Pinpoint the cell where the given text exists, returning its (X, Y) midpoint coordinate. 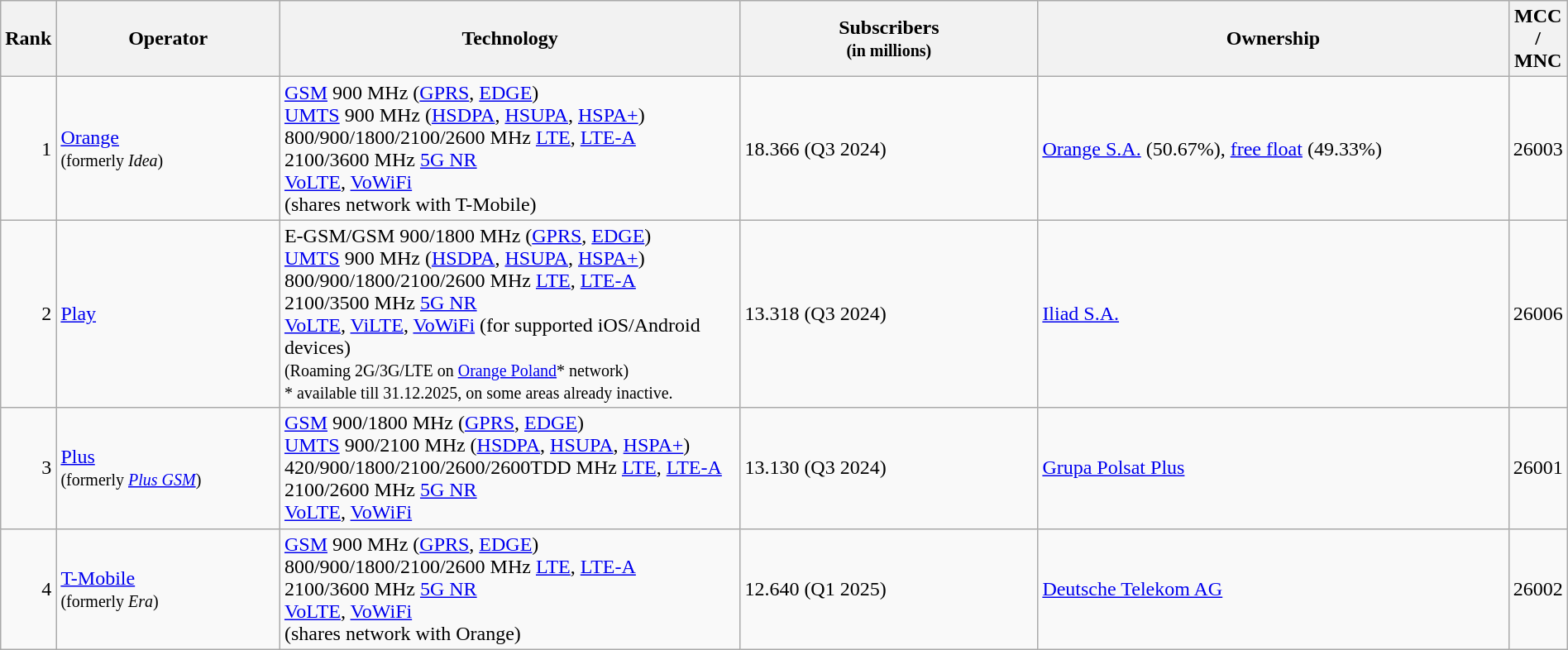
Grupa Polsat Plus (1274, 468)
26002 (1538, 589)
Subscribers(in millions) (889, 39)
26006 (1538, 314)
Play (169, 314)
Iliad S.A. (1274, 314)
18.366 (Q3 2024) (889, 149)
Orange (formerly Idea) (169, 149)
26001 (1538, 468)
12.640 (Q1 2025) (889, 589)
MCC / MNC (1538, 39)
2 (28, 314)
Deutsche Telekom AG (1274, 589)
T-Mobile (formerly Era) (169, 589)
1 (28, 149)
Technology (509, 39)
13.130 (Q3 2024) (889, 468)
Ownership (1274, 39)
4 (28, 589)
GSM 900 MHz (GPRS, EDGE)800/900/1800/2100/2600 MHz LTE, LTE-A2100/3600 MHz 5G NRVoLTE, VoWiFi(shares network with Orange) (509, 589)
13.318 (Q3 2024) (889, 314)
Orange S.A. (50.67%), free float (49.33%) (1274, 149)
Plus (formerly Plus GSM) (169, 468)
Rank (28, 39)
Operator (169, 39)
26003 (1538, 149)
3 (28, 468)
GSM 900/1800 MHz (GPRS, EDGE)UMTS 900/2100 MHz (HSDPA, HSUPA, HSPA+)420/900/1800/2100/2600/2600TDD MHz LTE, LTE-A 2100/2600 MHz 5G NR VoLTE, VoWiFi (509, 468)
